Return (X, Y) of the center of cell containing provided text 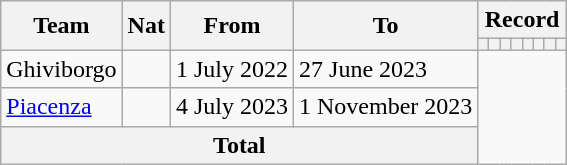
Team (62, 26)
4 July 2023 (232, 107)
Total (240, 145)
From (232, 26)
1 November 2023 (386, 107)
Piacenza (62, 107)
27 June 2023 (386, 69)
To (386, 26)
Record (522, 20)
Nat (146, 26)
Ghiviborgo (62, 69)
1 July 2022 (232, 69)
